Pinpoint the cell where the given text exists, returning its [x, y] midpoint coordinate. 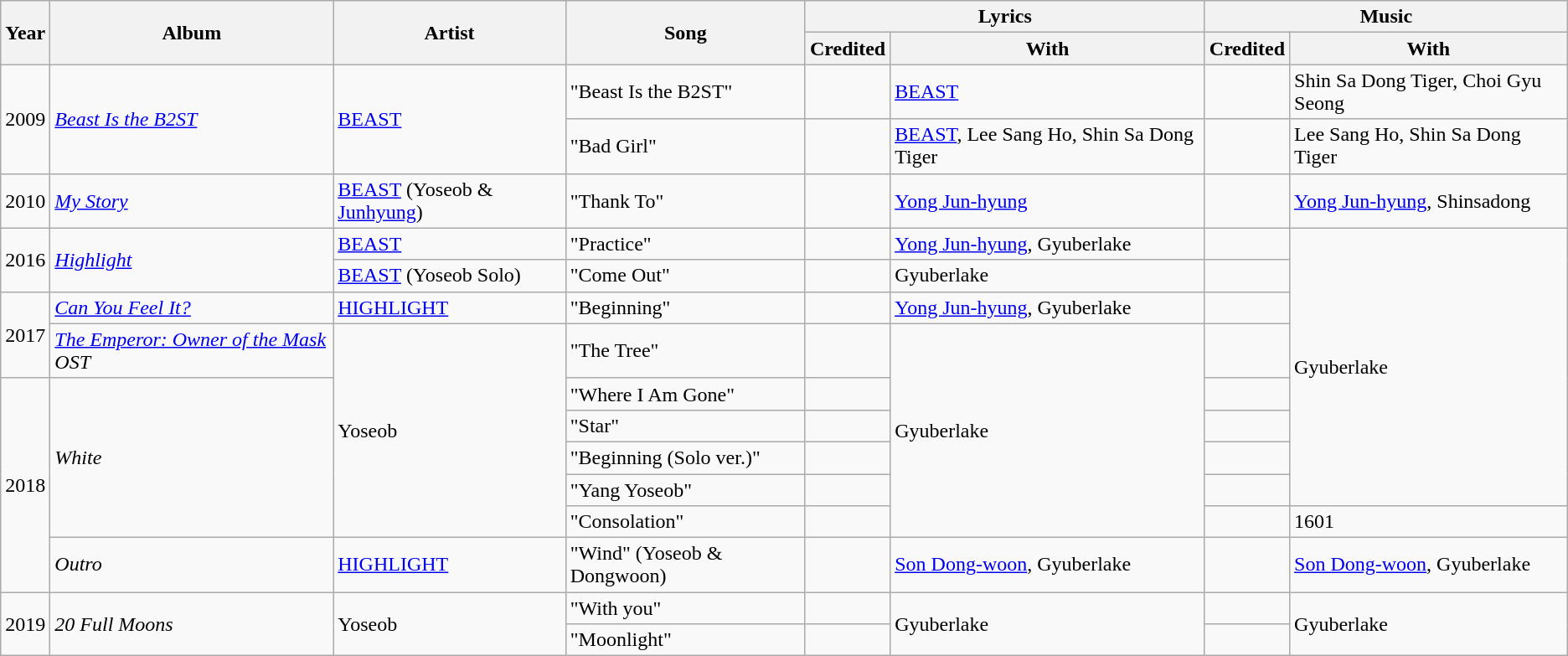
BEAST (Yoseob & Junhyung) [449, 201]
2009 [25, 119]
"The Tree" [685, 350]
My Story [192, 201]
Can You Feel It? [192, 307]
"Consolation" [685, 522]
2016 [25, 260]
2019 [25, 624]
"Moonlight" [685, 640]
"Thank To" [685, 201]
Song [685, 33]
2018 [25, 484]
2017 [25, 335]
Yong Jun-hyung [1048, 201]
"Wind" (Yoseob & Dongwoon) [685, 565]
"With you" [685, 608]
"Yang Yoseob" [685, 490]
2010 [25, 201]
Lee Sang Ho, Shin Sa Dong Tiger [1429, 146]
Yong Jun-hyung, Shinsadong [1429, 201]
White [192, 457]
"Beast Is the B2ST" [685, 92]
"Beginning (Solo ver.)" [685, 457]
1601 [1429, 522]
"Where I Am Gone" [685, 394]
Shin Sa Dong Tiger, Choi Gyu Seong [1429, 92]
Artist [449, 33]
Highlight [192, 260]
"Beginning" [685, 307]
20 Full Moons [192, 624]
BEAST, Lee Sang Ho, Shin Sa Dong Tiger [1048, 146]
Outro [192, 565]
Album [192, 33]
"Bad Girl" [685, 146]
Year [25, 33]
"Come Out" [685, 276]
"Practice" [685, 244]
"Star" [685, 426]
Beast Is the B2ST [192, 119]
Lyrics [1005, 17]
Music [1385, 17]
The Emperor: Owner of the Mask OST [192, 350]
BEAST (Yoseob Solo) [449, 276]
